From the cell containing the given text, extract its center point as (x, y) coordinate. 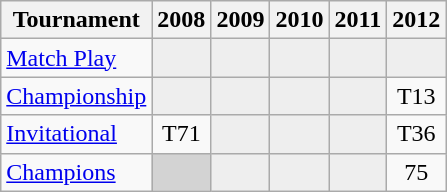
Champions (76, 172)
Match Play (76, 58)
T36 (416, 134)
Championship (76, 96)
T13 (416, 96)
Tournament (76, 20)
2011 (358, 20)
2010 (300, 20)
2012 (416, 20)
75 (416, 172)
T71 (182, 134)
2009 (240, 20)
Invitational (76, 134)
2008 (182, 20)
